Locate the cell with the specified text and output its [X, Y] center coordinate. 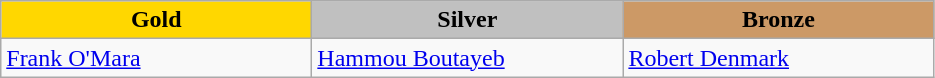
Hammou Boutayeb [468, 58]
Bronze [778, 20]
Frank O'Mara [156, 58]
Gold [156, 20]
Robert Denmark [778, 58]
Silver [468, 20]
